Provide the [X, Y] coordinate of the cell's center where the given text is located.  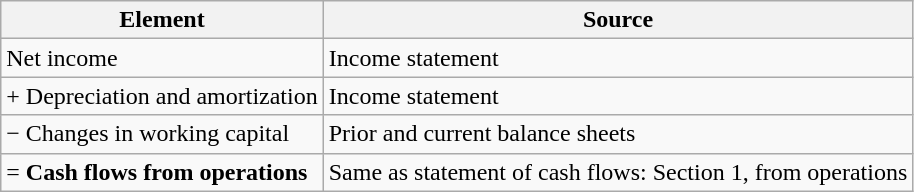
+ Depreciation and amortization [162, 96]
Same as statement of cash flows: Section 1, from operations [618, 172]
Prior and current balance sheets [618, 134]
= Cash flows from operations [162, 172]
− Changes in working capital [162, 134]
Element [162, 20]
Net income [162, 58]
Source [618, 20]
